Return the (x, y) coordinate for the center point of the cell that contains the specified text.  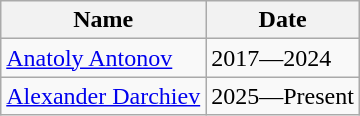
Date (283, 20)
Name (104, 20)
Anatoly Antonov (104, 58)
2017—2024 (283, 58)
Alexander Darchiev (104, 96)
2025—Present (283, 96)
